Provide the (X, Y) coordinate of the cell's center where the given text is located.  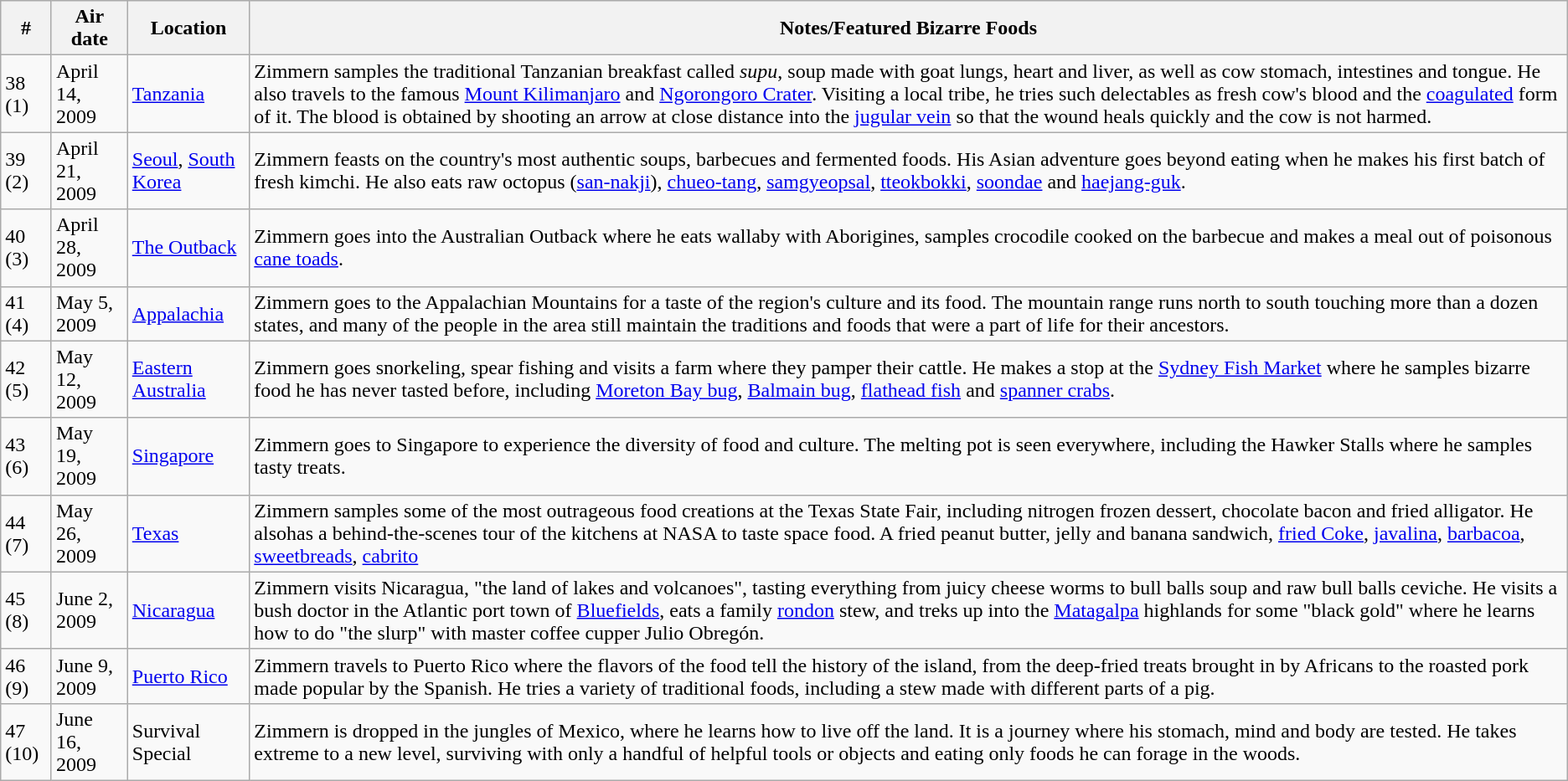
Nicaragua (188, 610)
44 (7) (27, 533)
Location (188, 28)
41 (4) (27, 313)
Eastern Australia (188, 379)
June 2, 2009 (89, 610)
April 28, 2009 (89, 248)
40 (3) (27, 248)
Puerto Rico (188, 676)
The Outback (188, 248)
43 (6) (27, 456)
April 21, 2009 (89, 171)
Tanzania (188, 94)
47 (10) (27, 742)
Notes/Featured Bizarre Foods (908, 28)
Air date (89, 28)
May 5, 2009 (89, 313)
April 14, 2009 (89, 94)
38 (1) (27, 94)
Appalachia (188, 313)
Singapore (188, 456)
45 (8) (27, 610)
Survival Special (188, 742)
May 26, 2009 (89, 533)
May 12, 2009 (89, 379)
# (27, 28)
June 16, 2009 (89, 742)
May 19, 2009 (89, 456)
42 (5) (27, 379)
June 9, 2009 (89, 676)
39 (2) (27, 171)
46 (9) (27, 676)
Texas (188, 533)
Seoul, South Korea (188, 171)
